Output the (x, y) coordinate of the center of the cell containing the given text.  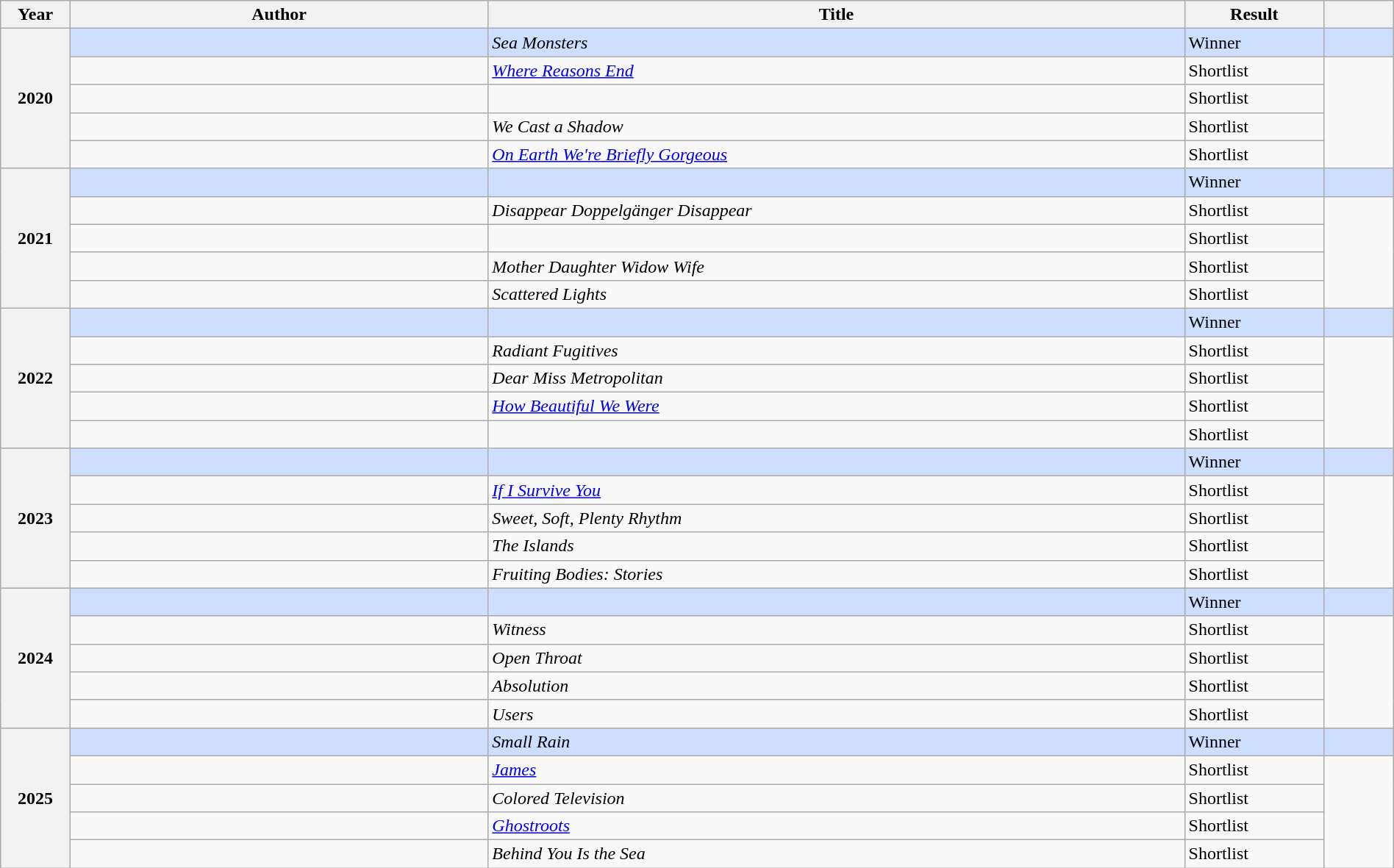
Radiant Fugitives (837, 351)
Year (35, 15)
The Islands (837, 546)
Dear Miss Metropolitan (837, 379)
2023 (35, 518)
2021 (35, 238)
Small Rain (837, 742)
Witness (837, 630)
Sweet, Soft, Plenty Rhythm (837, 518)
On Earth We're Briefly Gorgeous (837, 154)
Sea Monsters (837, 43)
2024 (35, 658)
Result (1254, 15)
Users (837, 714)
Where Reasons End (837, 71)
Behind You Is the Sea (837, 854)
Disappear Doppelgänger Disappear (837, 210)
Mother Daughter Widow Wife (837, 266)
How Beautiful We Were (837, 406)
2020 (35, 98)
James (837, 770)
Absolution (837, 686)
Title (837, 15)
If I Survive You (837, 490)
Scattered Lights (837, 294)
Fruiting Bodies: Stories (837, 574)
Open Throat (837, 658)
We Cast a Shadow (837, 126)
2022 (35, 378)
2025 (35, 797)
Author (279, 15)
Ghostroots (837, 826)
Colored Television (837, 797)
